Detect which cell encompasses the target text, then output its (X, Y) center coordinate. 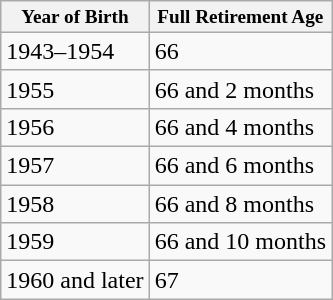
1955 (75, 89)
1957 (75, 166)
66 and 4 months (240, 128)
66 (240, 51)
1960 and later (75, 280)
67 (240, 280)
Year of Birth (75, 17)
1958 (75, 204)
1959 (75, 242)
1943–1954 (75, 51)
66 and 6 months (240, 166)
66 and 10 months (240, 242)
Full Retirement Age (240, 17)
66 and 2 months (240, 89)
66 and 8 months (240, 204)
1956 (75, 128)
